Identify which cell holds the provided text, then report its (X, Y) central coordinate. 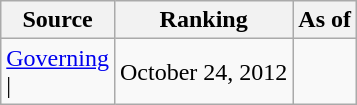
October 24, 2012 (203, 72)
Governing| (58, 72)
Ranking (203, 20)
Source (58, 20)
As of (325, 20)
